Locate the cell with the specified text and output its [x, y] center coordinate. 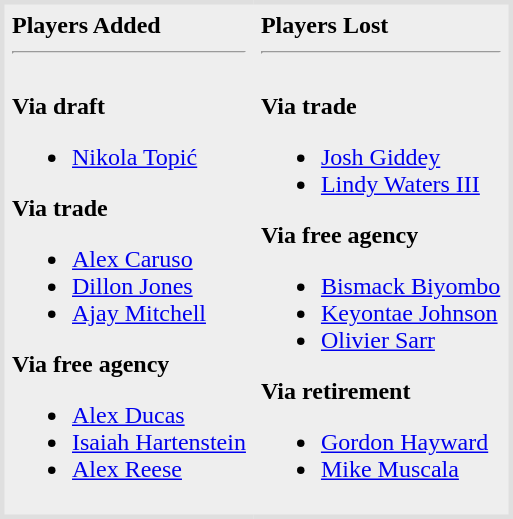
Players Lost Via tradeJosh GiddeyLindy Waters IIIVia free agencyBismack BiyomboKeyontae JohnsonOlivier SarrVia retirementGordon HaywardMike Muscala [382, 259]
Players Added Via draftNikola TopićVia tradeAlex CarusoDillon JonesAjay MitchellVia free agencyAlex DucasIsaiah HartensteinAlex Reese [128, 259]
